Capture the cell that displays the provided text and extract its [X, Y] central coordinate. 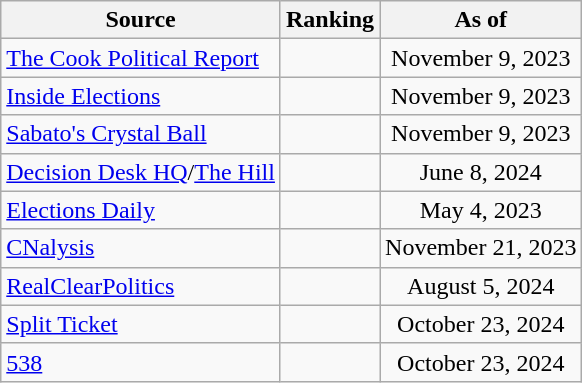
November 21, 2023 [481, 248]
Sabato's Crystal Ball [141, 134]
As of [481, 20]
Ranking [330, 20]
May 4, 2023 [481, 210]
The Cook Political Report [141, 58]
Split Ticket [141, 324]
RealClearPolitics [141, 286]
CNalysis [141, 248]
Elections Daily [141, 210]
538 [141, 362]
Inside Elections [141, 96]
August 5, 2024 [481, 286]
June 8, 2024 [481, 172]
Source [141, 20]
Decision Desk HQ/The Hill [141, 172]
